Find where the given text appears and provide that cell's center as [X, Y] coordinate. 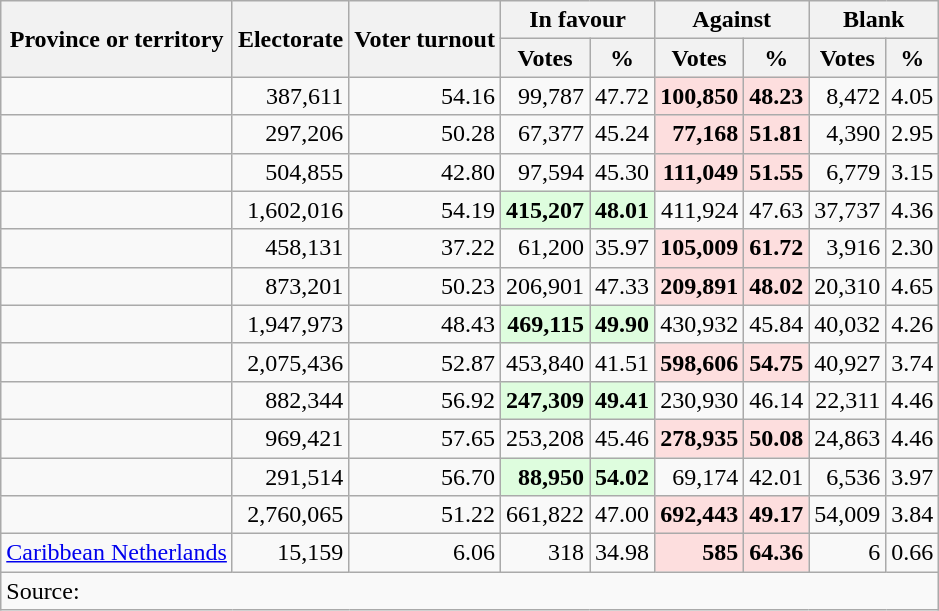
45.30 [622, 172]
Caribbean Netherlands [117, 553]
6 [848, 553]
52.87 [425, 362]
64.36 [776, 553]
8,472 [848, 96]
37,737 [848, 210]
42.01 [776, 477]
54,009 [848, 515]
2.95 [912, 134]
692,443 [700, 515]
48.02 [776, 286]
430,932 [700, 324]
253,208 [544, 438]
54.19 [425, 210]
54.16 [425, 96]
661,822 [544, 515]
4.05 [912, 96]
88,950 [544, 477]
77,168 [700, 134]
4.26 [912, 324]
42.80 [425, 172]
598,606 [700, 362]
105,009 [700, 248]
40,032 [848, 324]
69,174 [700, 477]
57.65 [425, 438]
50.23 [425, 286]
48.43 [425, 324]
6.06 [425, 553]
0.66 [912, 553]
504,855 [290, 172]
291,514 [290, 477]
15,159 [290, 553]
3.97 [912, 477]
Electorate [290, 39]
318 [544, 553]
37.22 [425, 248]
61.72 [776, 248]
Blank [874, 20]
49.17 [776, 515]
97,594 [544, 172]
61,200 [544, 248]
4.36 [912, 210]
67,377 [544, 134]
56.92 [425, 400]
51.22 [425, 515]
3.15 [912, 172]
Voter turnout [425, 39]
453,840 [544, 362]
99,787 [544, 96]
Province or territory [117, 39]
1,947,973 [290, 324]
458,131 [290, 248]
387,611 [290, 96]
411,924 [700, 210]
45.84 [776, 324]
585 [700, 553]
In favour [577, 20]
46.14 [776, 400]
6,536 [848, 477]
206,901 [544, 286]
469,115 [544, 324]
4,390 [848, 134]
278,935 [700, 438]
22,311 [848, 400]
51.55 [776, 172]
882,344 [290, 400]
873,201 [290, 286]
45.24 [622, 134]
3.84 [912, 515]
54.75 [776, 362]
2,075,436 [290, 362]
48.23 [776, 96]
415,207 [544, 210]
45.46 [622, 438]
297,206 [290, 134]
2,760,065 [290, 515]
2.30 [912, 248]
47.00 [622, 515]
230,930 [700, 400]
49.90 [622, 324]
1,602,016 [290, 210]
24,863 [848, 438]
111,049 [700, 172]
209,891 [700, 286]
40,927 [848, 362]
50.08 [776, 438]
Source: [470, 591]
Against [732, 20]
20,310 [848, 286]
3,916 [848, 248]
4.65 [912, 286]
3.74 [912, 362]
47.72 [622, 96]
49.41 [622, 400]
41.51 [622, 362]
34.98 [622, 553]
48.01 [622, 210]
100,850 [700, 96]
6,779 [848, 172]
51.81 [776, 134]
54.02 [622, 477]
47.63 [776, 210]
969,421 [290, 438]
247,309 [544, 400]
50.28 [425, 134]
56.70 [425, 477]
47.33 [622, 286]
35.97 [622, 248]
